Identify which cell holds the provided text, then report its [x, y] central coordinate. 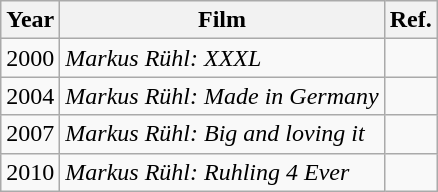
Markus Rühl: Big and loving it [222, 134]
Year [30, 20]
Markus Rühl: Ruhling 4 Ever [222, 172]
2010 [30, 172]
2007 [30, 134]
2004 [30, 96]
Markus Rühl: XXXL [222, 58]
2000 [30, 58]
Film [222, 20]
Ref. [410, 20]
Markus Rühl: Made in Germany [222, 96]
